Extract the [x, y] coordinate from the center of the cell holding the provided text.  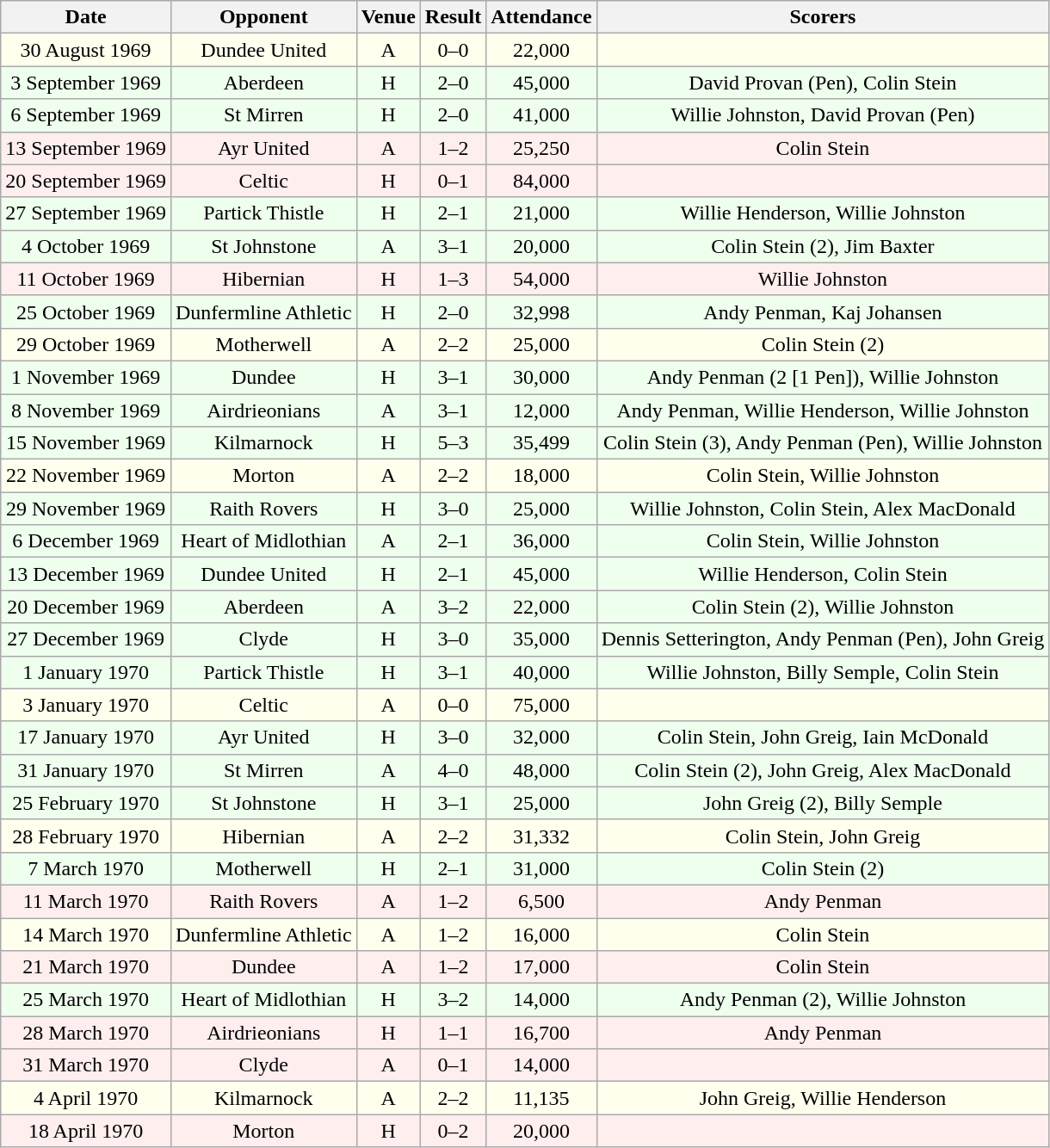
Colin Stein (2), Willie Johnston [823, 607]
32,000 [541, 738]
20 September 1969 [86, 181]
1–1 [453, 1033]
40,000 [541, 672]
35,000 [541, 639]
Colin Stein (2), John Greig, Alex MacDonald [823, 770]
1 November 1969 [86, 377]
15 November 1969 [86, 443]
27 September 1969 [86, 213]
Venue [388, 17]
5–3 [453, 443]
8 November 1969 [86, 410]
Andy Penman, Kaj Johansen [823, 312]
14 March 1970 [86, 934]
13 December 1969 [86, 574]
Opponent [263, 17]
48,000 [541, 770]
John Greig, Willie Henderson [823, 1098]
13 September 1969 [86, 148]
25 October 1969 [86, 312]
Colin Stein, John Greig, Iain McDonald [823, 738]
54,000 [541, 279]
35,499 [541, 443]
3 January 1970 [86, 705]
0–2 [453, 1131]
Andy Penman (2), Willie Johnston [823, 1000]
75,000 [541, 705]
Willie Johnston [823, 279]
16,000 [541, 934]
25 February 1970 [86, 803]
29 October 1969 [86, 344]
18,000 [541, 476]
25 March 1970 [86, 1000]
Willie Johnston, Billy Semple, Colin Stein [823, 672]
20 December 1969 [86, 607]
4–0 [453, 770]
1 January 1970 [86, 672]
16,700 [541, 1033]
31 March 1970 [86, 1065]
Andy Penman, Willie Henderson, Willie Johnston [823, 410]
Willie Johnston, Colin Stein, Alex MacDonald [823, 509]
30,000 [541, 377]
1–3 [453, 279]
7 March 1970 [86, 868]
32,998 [541, 312]
12,000 [541, 410]
6 December 1969 [86, 541]
30 August 1969 [86, 50]
11,135 [541, 1098]
41,000 [541, 115]
18 April 1970 [86, 1131]
Andy Penman (2 [1 Pen]), Willie Johnston [823, 377]
28 February 1970 [86, 836]
11 October 1969 [86, 279]
25,250 [541, 148]
Willie Johnston, David Provan (Pen) [823, 115]
17,000 [541, 967]
David Provan (Pen), Colin Stein [823, 83]
31,000 [541, 868]
Dennis Setterington, Andy Penman (Pen), John Greig [823, 639]
Date [86, 17]
29 November 1969 [86, 509]
Colin Stein (2), Jim Baxter [823, 246]
31 January 1970 [86, 770]
Scorers [823, 17]
6 September 1969 [86, 115]
27 December 1969 [86, 639]
36,000 [541, 541]
Result [453, 17]
Willie Henderson, Willie Johnston [823, 213]
6,500 [541, 901]
4 April 1970 [86, 1098]
84,000 [541, 181]
21,000 [541, 213]
Colin Stein (3), Andy Penman (Pen), Willie Johnston [823, 443]
4 October 1969 [86, 246]
11 March 1970 [86, 901]
21 March 1970 [86, 967]
John Greig (2), Billy Semple [823, 803]
Colin Stein, John Greig [823, 836]
17 January 1970 [86, 738]
Willie Henderson, Colin Stein [823, 574]
Attendance [541, 17]
28 March 1970 [86, 1033]
31,332 [541, 836]
3 September 1969 [86, 83]
22 November 1969 [86, 476]
